Identify which cell holds the provided text, then report its (x, y) central coordinate. 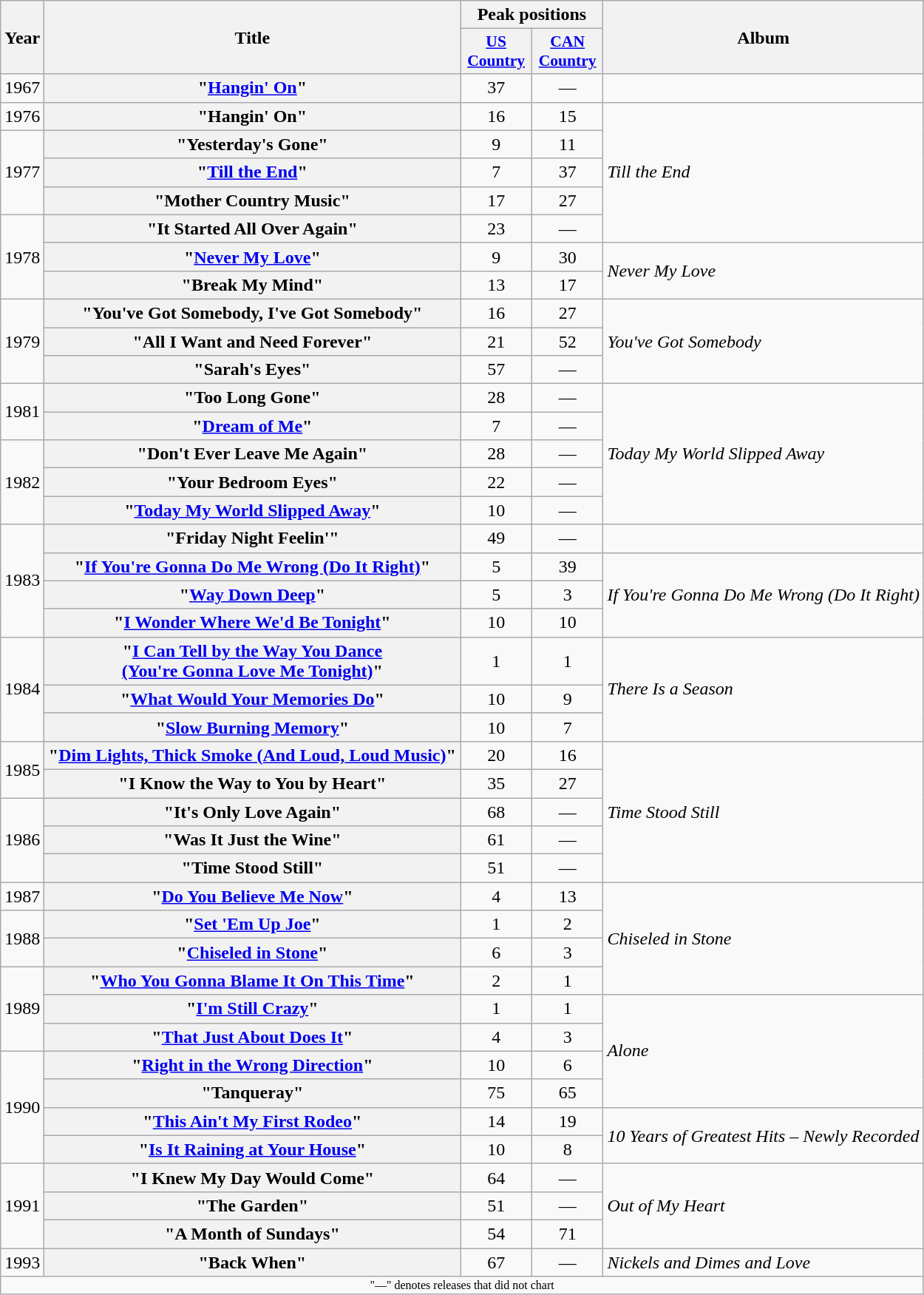
"Mother Country Music" (253, 200)
If You're Gonna Do Me Wrong (Do It Right) (764, 595)
"I Knew My Day Would Come" (253, 1177)
"Do You Believe Me Now" (253, 896)
"Tanqueray" (253, 1093)
39 (568, 567)
65 (568, 1093)
Alone (764, 1051)
"I Wonder Where We'd Be Tonight" (253, 623)
Out of My Heart (764, 1206)
"Friday Night Feelin'" (253, 538)
1982 (22, 482)
"Yesterday's Gone" (253, 144)
"It's Only Love Again" (253, 811)
Chiseled in Stone (764, 939)
"Till the End" (253, 172)
"Dim Lights, Thick Smoke (And Loud, Loud Music)" (253, 755)
"Your Bedroom Eyes" (253, 482)
1981 (22, 412)
1988 (22, 939)
15 (568, 116)
Today My World Slipped Away (764, 454)
"It Started All Over Again" (253, 229)
20 (497, 755)
1977 (22, 172)
Album (764, 37)
19 (568, 1121)
68 (497, 811)
8 (568, 1149)
US Country (497, 52)
23 (497, 229)
49 (497, 538)
1976 (22, 116)
"Break My Mind" (253, 285)
"Way Down Deep" (253, 595)
Peak positions (532, 15)
1989 (22, 1009)
1978 (22, 257)
"Who You Gonna Blame It On This Time" (253, 981)
57 (497, 370)
21 (497, 341)
"Never My Love" (253, 257)
CAN Country (568, 52)
"Right in the Wrong Direction" (253, 1065)
"If You're Gonna Do Me Wrong (Do It Right)" (253, 567)
64 (497, 1177)
"You've Got Somebody, I've Got Somebody" (253, 313)
"Dream of Me" (253, 426)
54 (497, 1234)
"Is It Raining at Your House" (253, 1149)
67 (497, 1262)
22 (497, 482)
"What Would Your Memories Do" (253, 699)
Year (22, 37)
11 (568, 144)
"I'm Still Crazy" (253, 1009)
"Set 'Em Up Joe" (253, 924)
10 Years of Greatest Hits – Newly Recorded (764, 1135)
61 (497, 840)
14 (497, 1121)
Till the End (764, 172)
1987 (22, 896)
"Was It Just the Wine" (253, 840)
"A Month of Sundays" (253, 1234)
"Chiseled in Stone" (253, 953)
1991 (22, 1206)
"That Just About Does It" (253, 1037)
"Today My World Slipped Away" (253, 510)
Nickels and Dimes and Love (764, 1262)
1984 (22, 689)
71 (568, 1234)
"I Can Tell by the Way You Dance(You're Gonna Love Me Tonight)" (253, 661)
"I Know the Way to You by Heart" (253, 783)
"Sarah's Eyes" (253, 370)
1993 (22, 1262)
30 (568, 257)
"—" denotes releases that did not chart (463, 1285)
"The Garden" (253, 1206)
"Slow Burning Memory" (253, 727)
1985 (22, 769)
35 (497, 783)
1990 (22, 1107)
52 (568, 341)
"Don't Ever Leave Me Again" (253, 454)
1986 (22, 839)
Time Stood Still (764, 811)
1967 (22, 88)
"This Ain't My First Rodeo" (253, 1121)
Title (253, 37)
"All I Want and Need Forever" (253, 341)
"Too Long Gone" (253, 398)
75 (497, 1093)
You've Got Somebody (764, 341)
1983 (22, 581)
There Is a Season (764, 689)
Never My Love (764, 271)
"Back When" (253, 1262)
1979 (22, 341)
"Time Stood Still" (253, 868)
